Return (X, Y) of the center of cell containing provided text 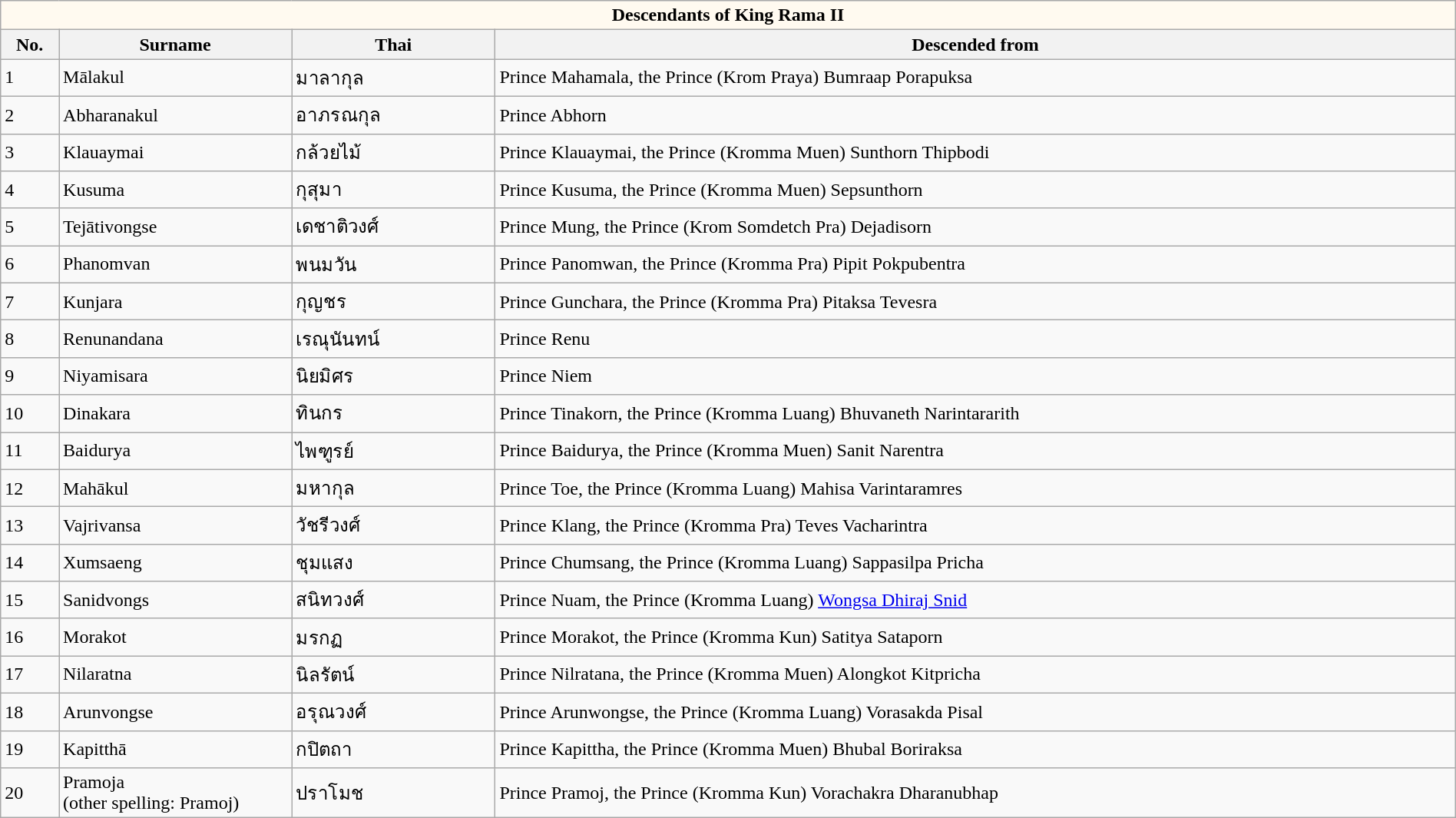
Baidurya (175, 450)
Prince Pramoj, the Prince (Kromma Kun) Vorachakra Dharanubhap (975, 793)
19 (30, 750)
ทินกร (393, 413)
Prince Arunwongse, the Prince (Kromma Luang) Vorasakda Pisal (975, 711)
Prince Renu (975, 339)
7 (30, 301)
20 (30, 793)
Vajrivansa (175, 525)
เดชาติวงศ์ (393, 227)
Pramoja(other spelling: Pramoj) (175, 793)
Tejātivongse (175, 227)
Mahākul (175, 488)
8 (30, 339)
Descendants of King Rama II (728, 15)
Prince Baidurya, the Prince (Kromma Muen) Sanit Narentra (975, 450)
2 (30, 115)
17 (30, 674)
Prince Nilratana, the Prince (Kromma Muen) Alongkot Kitpricha (975, 674)
Kapitthā (175, 750)
Prince Chumsang, the Prince (Kromma Luang) Sappasilpa Pricha (975, 562)
Prince Klauaymai, the Prince (Kromma Muen) Sunthorn Thipbodi (975, 152)
อรุณวงศ์ (393, 711)
Prince Kusuma, the Prince (Kromma Muen) Sepsunthorn (975, 190)
มาลากุล (393, 78)
ไพฑูรย์ (393, 450)
Prince Kapittha, the Prince (Kromma Muen) Bhubal Boriraksa (975, 750)
Kunjara (175, 301)
Prince Abhorn (975, 115)
Mālakul (175, 78)
กล้วยไม้ (393, 152)
Prince Niem (975, 376)
กปิตถา (393, 750)
1 (30, 78)
มหากุล (393, 488)
9 (30, 376)
Dinakara (175, 413)
15 (30, 601)
Prince Nuam, the Prince (Kromma Luang) Wongsa Dhiraj Snid (975, 601)
สนิทวงศ์ (393, 601)
10 (30, 413)
Klauaymai (175, 152)
อาภรณกุล (393, 115)
Prince Tinakorn, the Prince (Kromma Luang) Bhuvaneth Narintararith (975, 413)
Prince Morakot, the Prince (Kromma Kun) Satitya Sataporn (975, 638)
3 (30, 152)
No. (30, 45)
Xumsaeng (175, 562)
Prince Klang, the Prince (Kromma Pra) Teves Vacharintra (975, 525)
Surname (175, 45)
Phanomvan (175, 264)
มรกฏ (393, 638)
พนมวัน (393, 264)
นิยมิศร (393, 376)
Abharanakul (175, 115)
ปราโมช (393, 793)
Prince Gunchara, the Prince (Kromma Pra) Pitaksa Tevesra (975, 301)
กุญชร (393, 301)
Sanidvongs (175, 601)
กุสุมา (393, 190)
นิลรัตน์ (393, 674)
Renunandana (175, 339)
12 (30, 488)
ชุมแสง (393, 562)
Descended from (975, 45)
Kusuma (175, 190)
Prince Toe, the Prince (Kromma Luang) Mahisa Varintaramres (975, 488)
Prince Mung, the Prince (Krom Somdetch Pra) Dejadisorn (975, 227)
วัชรีวงศ์ (393, 525)
Morakot (175, 638)
18 (30, 711)
Prince Panomwan, the Prince (Kromma Pra) Pipit Pokpubentra (975, 264)
Thai (393, 45)
Niyamisara (175, 376)
13 (30, 525)
Nilaratna (175, 674)
11 (30, 450)
5 (30, 227)
14 (30, 562)
Prince Mahamala, the Prince (Krom Praya) Bumraap Porapuksa (975, 78)
16 (30, 638)
Arunvongse (175, 711)
เรณุนันทน์ (393, 339)
4 (30, 190)
6 (30, 264)
